Determine the (x, y) coordinate at the center of the cell enclosing the given text.  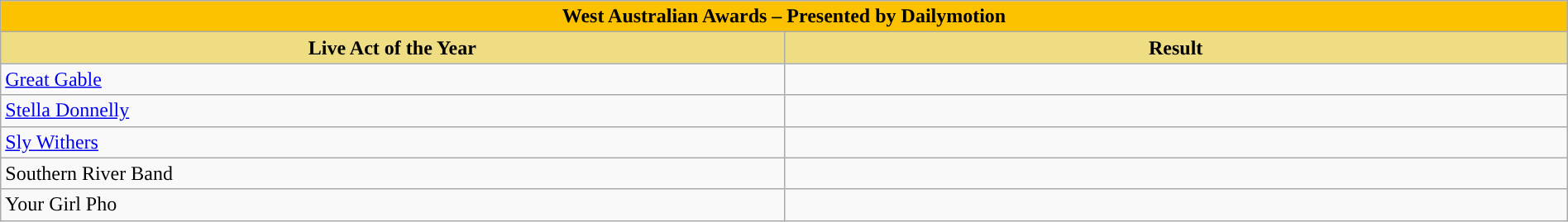
Stella Donnelly (392, 111)
Live Act of the Year (392, 48)
Your Girl Pho (392, 205)
Result (1176, 48)
West Australian Awards – Presented by Dailymotion (784, 17)
Southern River Band (392, 173)
Sly Withers (392, 142)
Great Gable (392, 79)
